Scan for the cell matching the given text and deliver its [x, y] coordinate at center. 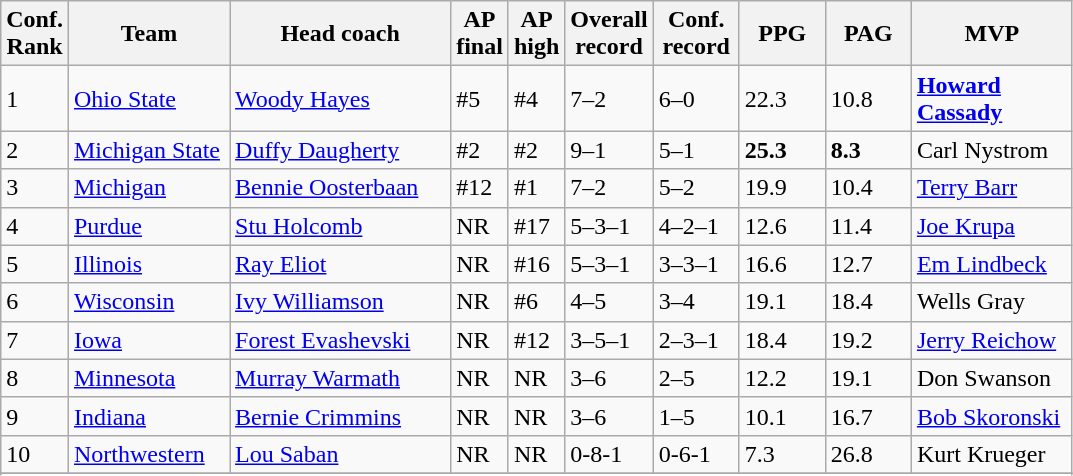
#6 [536, 302]
0-6-1 [696, 454]
Illinois [148, 264]
Lou Saban [340, 454]
7 [35, 340]
Overall record [609, 34]
3–5–1 [609, 340]
Head coach [340, 34]
Iowa [148, 340]
#16 [536, 264]
PAG [868, 34]
6 [35, 302]
3–4 [696, 302]
AP high [536, 34]
Murray Warmath [340, 378]
19.9 [782, 188]
25.3 [782, 150]
#17 [536, 226]
Ivy Williamson [340, 302]
8 [35, 378]
5–1 [696, 150]
4–2–1 [696, 226]
Minnesota [148, 378]
PPG [782, 34]
16.7 [868, 416]
Jerry Reichow [992, 340]
#5 [480, 98]
Wisconsin [148, 302]
Michigan State [148, 150]
Stu Holcomb [340, 226]
Forest Evashevski [340, 340]
5–2 [696, 188]
3 [35, 188]
7.3 [782, 454]
19.2 [868, 340]
26.8 [868, 454]
Terry Barr [992, 188]
16.6 [782, 264]
Kurt Krueger [992, 454]
Michigan [148, 188]
11.4 [868, 226]
Conf. record [696, 34]
2–5 [696, 378]
Northwestern [148, 454]
Woody Hayes [340, 98]
10.4 [868, 188]
12.7 [868, 264]
Em Lindbeck [992, 264]
Indiana [148, 416]
Ray Eliot [340, 264]
Bob Skoronski [992, 416]
Duffy Daugherty [340, 150]
Howard Cassady [992, 98]
Don Swanson [992, 378]
6–0 [696, 98]
#4 [536, 98]
Purdue [148, 226]
Bennie Oosterbaan [340, 188]
AP final [480, 34]
1 [35, 98]
Joe Krupa [992, 226]
Team [148, 34]
1–5 [696, 416]
12.2 [782, 378]
10.1 [782, 416]
Wells Gray [992, 302]
10 [35, 454]
3–3–1 [696, 264]
#1 [536, 188]
8.3 [868, 150]
9 [35, 416]
5 [35, 264]
Conf. Rank [35, 34]
2–3–1 [696, 340]
12.6 [782, 226]
Ohio State [148, 98]
Bernie Crimmins [340, 416]
4 [35, 226]
Carl Nystrom [992, 150]
10.8 [868, 98]
2 [35, 150]
22.3 [782, 98]
MVP [992, 34]
9–1 [609, 150]
0-8-1 [609, 454]
4–5 [609, 302]
